Pinpoint the cell where the given text exists, returning its [X, Y] midpoint coordinate. 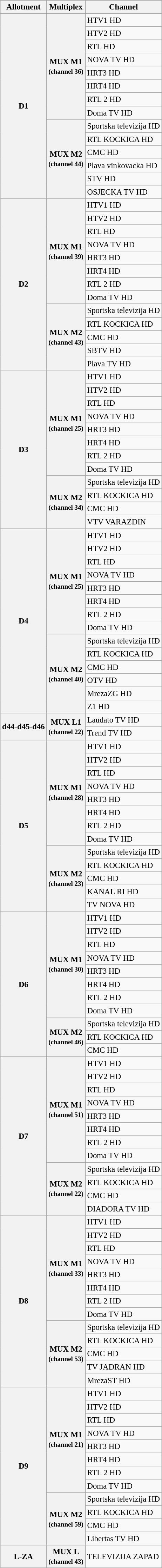
Libertas TV HD [123, 1539]
STV HD [123, 179]
Channel [123, 7]
MUX M2 (channel 40) [66, 674]
D7 [23, 1136]
D2 [23, 285]
MUX M1 (channel 30) [66, 965]
Plava vinkovacka HD [123, 165]
MrezaZG HD [123, 694]
MUX M1 (channel 21) [66, 1439]
Allotment [23, 7]
MUX M1 (channel 28) [66, 792]
OTV HD [123, 680]
MUX L (channel 43) [66, 1557]
MUX M2 (channel 46) [66, 1037]
MUX M1 (channel 39) [66, 251]
TV NOVA HD [123, 905]
D1 [23, 106]
L-ZA [23, 1557]
MUX M2 (channel 34) [66, 502]
MUX M2 (channel 53) [66, 1354]
Plava TV HD [123, 364]
D4 [23, 621]
d44-d45-d46 [23, 726]
SBTV HD [123, 350]
MUX M1 (channel 36) [66, 67]
MUX M2 (channel 23) [66, 878]
D5 [23, 825]
Z1 HD [123, 707]
MUX M1 (channel 51) [66, 1109]
MUX M2 (channel 22) [66, 1189]
D8 [23, 1301]
MUX L1 (channel 22) [66, 726]
D6 [23, 984]
MrezaST HD [123, 1380]
KANAL RI HD [123, 892]
D3 [23, 450]
VTV VARAZDIN [123, 522]
MUX M2 (channel 43) [66, 337]
MUX M2 (channel 59) [66, 1519]
Laudato TV HD [123, 720]
DIADORA TV HD [123, 1209]
TELEVIZIJA ZAPAD [123, 1557]
MUX M2 (channel 44) [66, 159]
Multiplex [66, 7]
MUX M1 (channel 33) [66, 1268]
OSJECKA TV HD [123, 192]
TV JADRAN HD [123, 1367]
D9 [23, 1466]
Trend TV HD [123, 733]
